Pinpoint the cell where the given text exists, returning its [X, Y] midpoint coordinate. 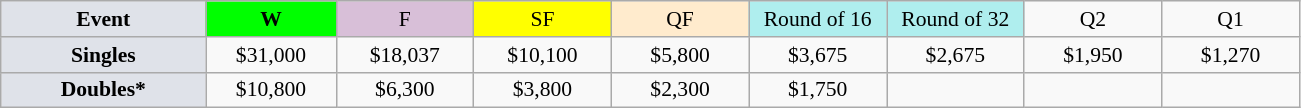
W [271, 19]
$6,300 [405, 90]
QF [680, 19]
$1,950 [1093, 55]
Doubles* [104, 90]
$2,675 [955, 55]
F [405, 19]
Round of 32 [955, 19]
Q2 [1093, 19]
Q1 [1231, 19]
$1,750 [818, 90]
$5,800 [680, 55]
Event [104, 19]
Round of 16 [818, 19]
$2,300 [680, 90]
$31,000 [271, 55]
$3,800 [543, 90]
$10,100 [543, 55]
$10,800 [271, 90]
$18,037 [405, 55]
$1,270 [1231, 55]
$3,675 [818, 55]
Singles [104, 55]
SF [543, 19]
